Detect which cell encompasses the target text, then output its (X, Y) center coordinate. 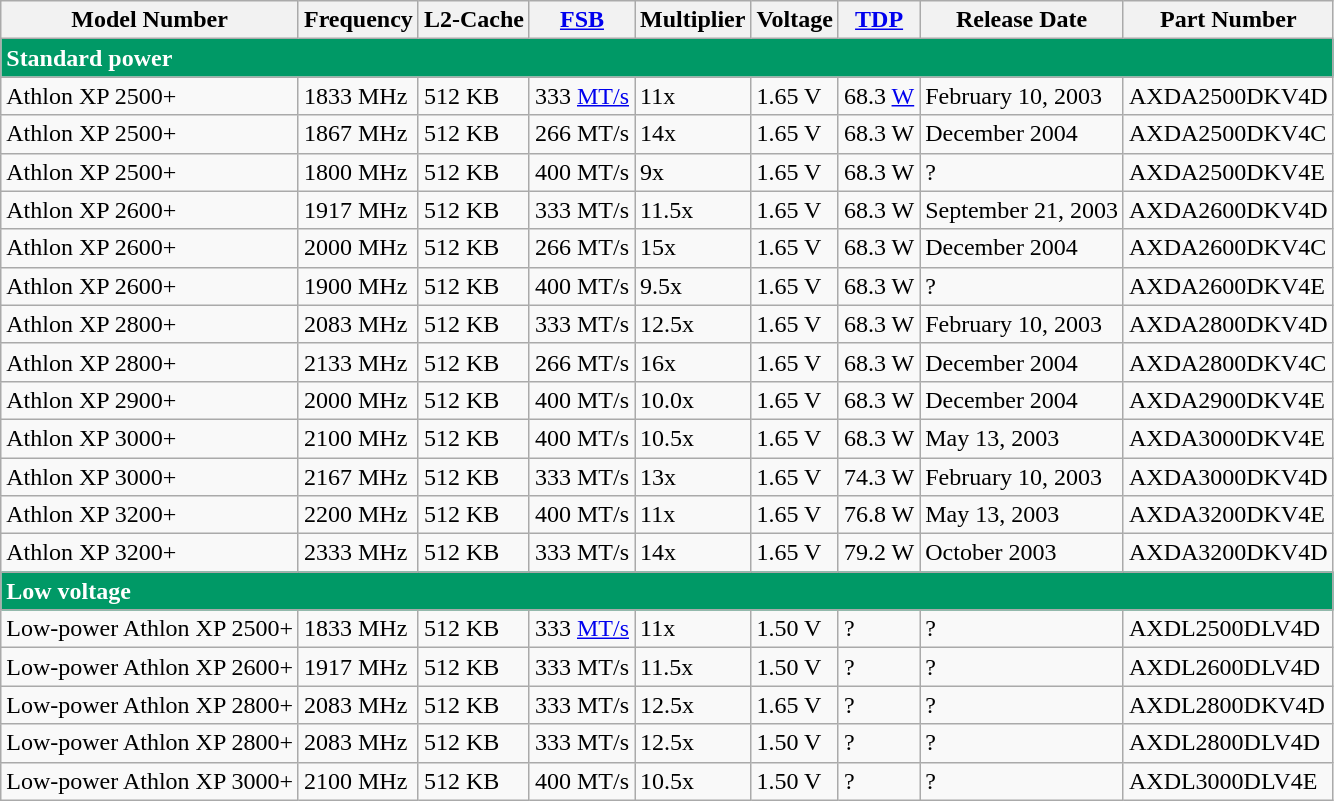
AXDL2800DKV4D (1228, 705)
September 21, 2003 (1022, 210)
9x (693, 172)
1900 MHz (358, 286)
FSB (582, 20)
AXDA3200DKV4D (1228, 553)
Low voltage (667, 591)
13x (693, 477)
Multiplier (693, 20)
AXDA3000DKV4D (1228, 477)
AXDA2800DKV4C (1228, 362)
Low-power Athlon XP 2600+ (150, 667)
Voltage (795, 20)
2167 MHz (358, 477)
AXDA2600DKV4D (1228, 210)
October 2003 (1022, 553)
AXDL2500DLV4D (1228, 629)
1800 MHz (358, 172)
Standard power (667, 58)
Part Number (1228, 20)
AXDL3000DLV4E (1228, 781)
AXDA2500DKV4D (1228, 96)
TDP (878, 20)
Low-power Athlon XP 2500+ (150, 629)
AXDA2500DKV4C (1228, 134)
AXDA2900DKV4E (1228, 400)
9.5x (693, 286)
79.2 W (878, 553)
AXDA2800DKV4D (1228, 324)
AXDA3200DKV4E (1228, 515)
Frequency (358, 20)
Model Number (150, 20)
Low-power Athlon XP 3000+ (150, 781)
2133 MHz (358, 362)
L2-Cache (474, 20)
76.8 W (878, 515)
Release Date (1022, 20)
AXDA2500DKV4E (1228, 172)
AXDA2600DKV4C (1228, 248)
2200 MHz (358, 515)
AXDA2600DKV4E (1228, 286)
AXDL2800DLV4D (1228, 743)
Athlon XP 2900+ (150, 400)
AXDA3000DKV4E (1228, 438)
AXDL2600DLV4D (1228, 667)
16x (693, 362)
2333 MHz (358, 553)
74.3 W (878, 477)
15x (693, 248)
1867 MHz (358, 134)
10.0x (693, 400)
